Return [X, Y] of the center of cell containing provided text 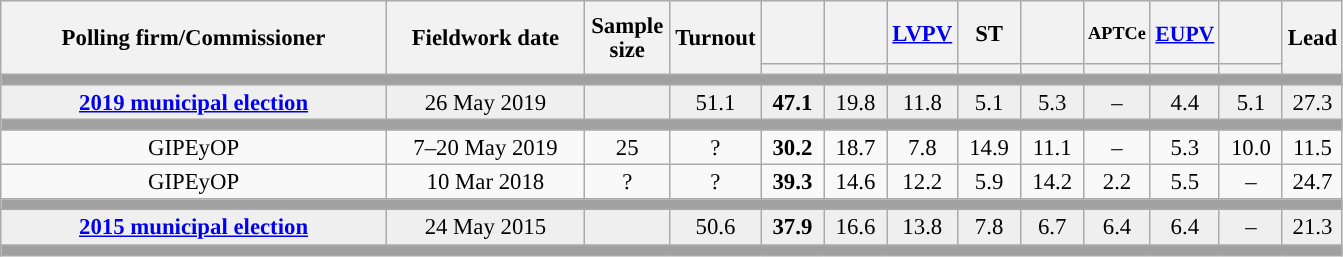
51.1 [716, 102]
2019 municipal election [194, 102]
14.9 [990, 148]
16.6 [856, 228]
Sample size [627, 38]
14.6 [856, 182]
5.5 [1184, 182]
37.9 [792, 228]
Turnout [716, 38]
24.7 [1312, 182]
30.2 [792, 148]
24 May 2015 [485, 228]
Polling firm/Commissioner [194, 38]
7–20 May 2019 [485, 148]
5.9 [990, 182]
11.5 [1312, 148]
19.8 [856, 102]
12.2 [922, 182]
18.7 [856, 148]
Fieldwork date [485, 38]
47.1 [792, 102]
EUPV [1184, 32]
11.1 [1052, 148]
25 [627, 148]
14.2 [1052, 182]
Lead [1312, 38]
4.4 [1184, 102]
26 May 2019 [485, 102]
6.7 [1052, 228]
ST [990, 32]
11.8 [922, 102]
27.3 [1312, 102]
21.3 [1312, 228]
2015 municipal election [194, 228]
13.8 [922, 228]
LVPV [922, 32]
2.2 [1118, 182]
10.0 [1250, 148]
39.3 [792, 182]
APTCe [1118, 32]
50.6 [716, 228]
10 Mar 2018 [485, 182]
